Return (X, Y) of the center of cell containing provided text 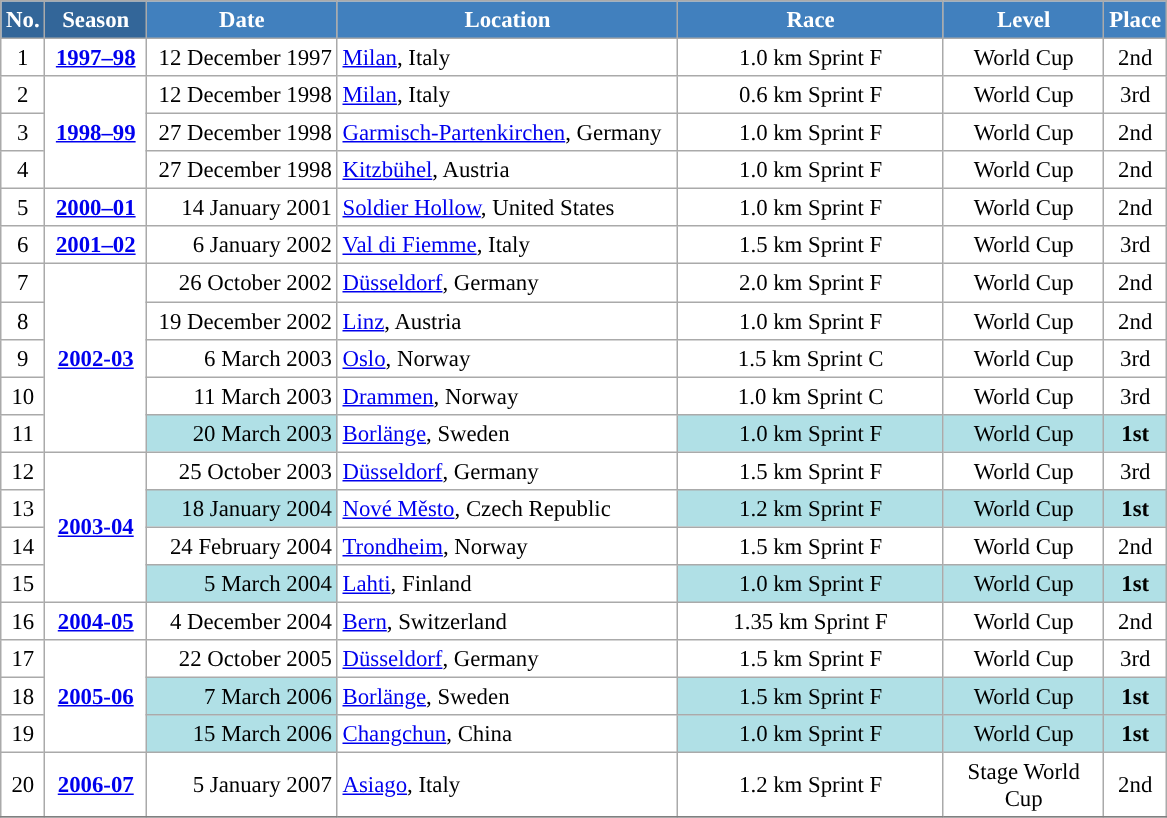
Linz, Austria (508, 321)
18 (23, 697)
19 (23, 734)
2006-07 (96, 786)
Val di Fiemme, Italy (508, 245)
Season (96, 20)
Drammen, Norway (508, 396)
13 (23, 509)
Lahti, Finland (508, 584)
11 March 2003 (242, 396)
8 (23, 321)
2005-06 (96, 696)
2001–02 (96, 245)
Garmisch-Partenkirchen, Germany (508, 133)
25 October 2003 (242, 471)
12 December 1997 (242, 58)
Place (1135, 20)
14 (23, 546)
Soldier Hollow, United States (508, 208)
Race (811, 20)
2003-04 (96, 527)
Bern, Switzerland (508, 621)
1997–98 (96, 58)
Location (508, 20)
1.35 km Sprint F (811, 621)
15 (23, 584)
12 (23, 471)
24 February 2004 (242, 546)
Changchun, China (508, 734)
15 March 2006 (242, 734)
11 (23, 433)
20 (23, 786)
9 (23, 358)
10 (23, 396)
22 October 2005 (242, 659)
2002-03 (96, 358)
26 October 2002 (242, 283)
2 (23, 95)
Trondheim, Norway (508, 546)
20 March 2003 (242, 433)
1 (23, 58)
Nové Město, Czech Republic (508, 509)
Date (242, 20)
Oslo, Norway (508, 358)
6 March 2003 (242, 358)
17 (23, 659)
No. (23, 20)
0.6 km Sprint F (811, 95)
16 (23, 621)
18 January 2004 (242, 509)
2004-05 (96, 621)
7 (23, 283)
Level (1024, 20)
7 March 2006 (242, 697)
4 December 2004 (242, 621)
5 March 2004 (242, 584)
5 January 2007 (242, 786)
1998–99 (96, 132)
3 (23, 133)
14 January 2001 (242, 208)
Asiago, Italy (508, 786)
6 January 2002 (242, 245)
Stage World Cup (1024, 786)
2.0 km Sprint F (811, 283)
2000–01 (96, 208)
12 December 1998 (242, 95)
1.0 km Sprint C (811, 396)
5 (23, 208)
1.5 km Sprint C (811, 358)
6 (23, 245)
Kitzbühel, Austria (508, 170)
4 (23, 170)
19 December 2002 (242, 321)
